Determine the (x, y) coordinate at the center of the cell enclosing the given text.  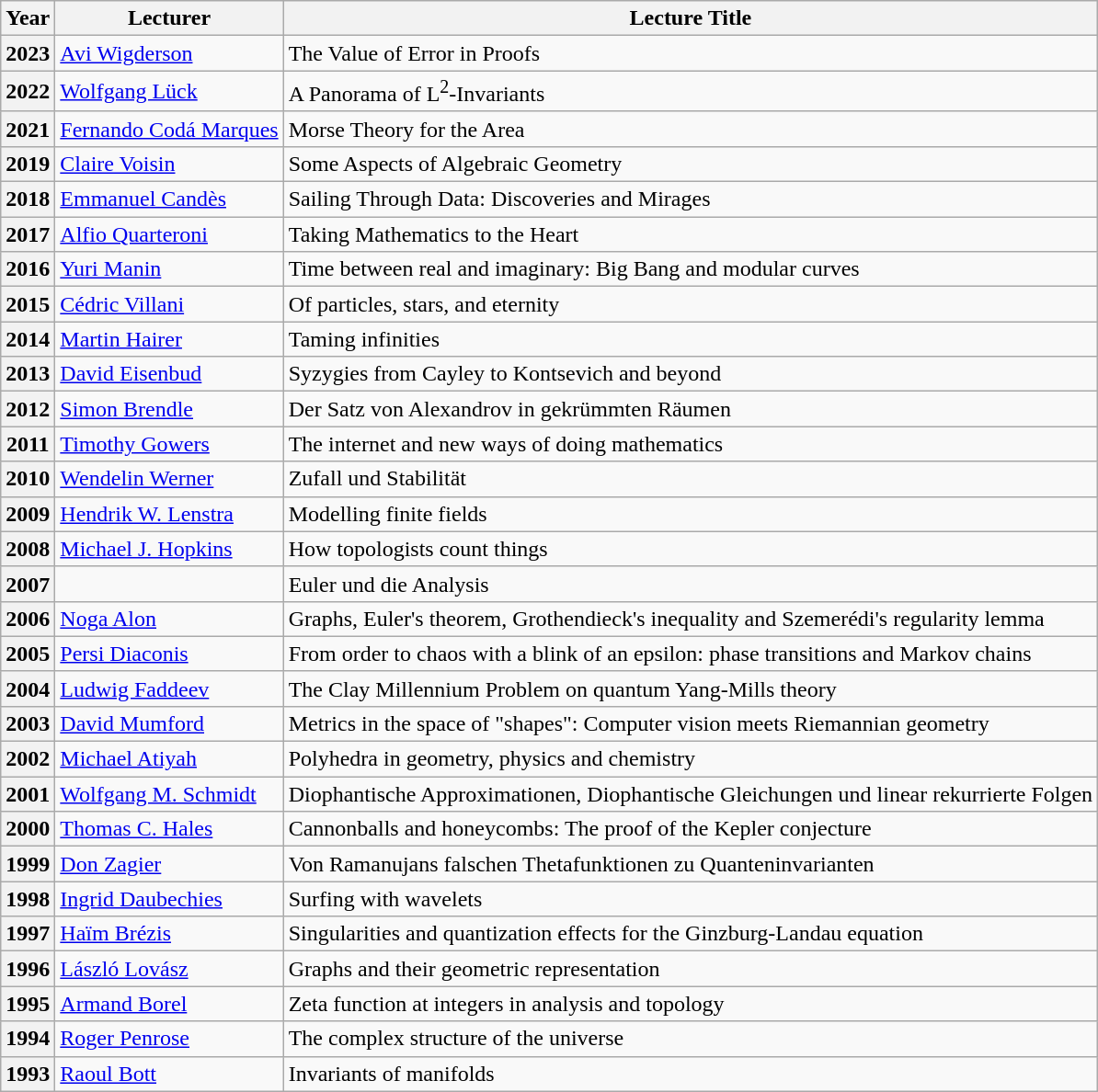
Thomas C. Hales (169, 829)
2011 (28, 444)
Von Ramanujans falschen Thetafunktionen zu Quanteninvarianten (690, 864)
Modelling finite fields (690, 514)
Simon Brendle (169, 409)
Emmanuel Candès (169, 199)
Alfio Quarteroni (169, 234)
Syzygies from Cayley to Kontsevich and beyond (690, 374)
Cannonballs and honeycombs: The proof of the Kepler conjecture (690, 829)
2019 (28, 164)
Raoul Bott (169, 1074)
Der Satz von Alexandrov in gekrümmten Räumen (690, 409)
2008 (28, 549)
2004 (28, 688)
2007 (28, 584)
Surfing with wavelets (690, 899)
Haïm Brézis (169, 934)
1994 (28, 1039)
Euler und die Analysis (690, 584)
2010 (28, 479)
Wolfgang M. Schmidt (169, 794)
2003 (28, 723)
Ingrid Daubechies (169, 899)
Zufall und Stabilität (690, 479)
2016 (28, 269)
Some Aspects of Algebraic Geometry (690, 164)
Metrics in the space of "shapes": Computer vision meets Riemannian geometry (690, 723)
1993 (28, 1074)
1996 (28, 969)
1995 (28, 1004)
Invariants of manifolds (690, 1074)
Taming infinities (690, 339)
The complex structure of the universe (690, 1039)
Noga Alon (169, 619)
2002 (28, 759)
From order to chaos with a blink of an epsilon: phase transitions and Markov chains (690, 654)
A Panorama of L2-Invariants (690, 92)
Of particles, stars, and eternity (690, 304)
2000 (28, 829)
2006 (28, 619)
The Clay Millennium Problem on quantum Yang-Mills theory (690, 688)
Don Zagier (169, 864)
Claire Voisin (169, 164)
Hendrik W. Lenstra (169, 514)
2005 (28, 654)
The internet and new ways of doing mathematics (690, 444)
Ludwig Faddeev (169, 688)
2023 (28, 53)
Michael Atiyah (169, 759)
Taking Mathematics to the Heart (690, 234)
Wendelin Werner (169, 479)
Graphs, Euler's theorem, Grothendieck's inequality and Szemerédi's regularity lemma (690, 619)
David Mumford (169, 723)
Fernando Codá Marques (169, 129)
Time between real and imaginary: Big Bang and modular curves (690, 269)
Roger Penrose (169, 1039)
2001 (28, 794)
László Lovász (169, 969)
Diophantische Approximationen, Diophantische Gleichungen und linear rekurrierte Folgen (690, 794)
Polyhedra in geometry, physics and chemistry (690, 759)
David Eisenbud (169, 374)
Martin Hairer (169, 339)
2012 (28, 409)
1998 (28, 899)
Michael J. Hopkins (169, 549)
Timothy Gowers (169, 444)
2013 (28, 374)
Avi Wigderson (169, 53)
Lecturer (169, 18)
1999 (28, 864)
Cédric Villani (169, 304)
2017 (28, 234)
2018 (28, 199)
Yuri Manin (169, 269)
Morse Theory for the Area (690, 129)
Lecture Title (690, 18)
Graphs and their geometric representation (690, 969)
1997 (28, 934)
Persi Diaconis (169, 654)
Year (28, 18)
Singularities and quantization effects for the Ginzburg-Landau equation (690, 934)
Sailing Through Data: Discoveries and Mirages (690, 199)
2021 (28, 129)
Armand Borel (169, 1004)
2009 (28, 514)
2015 (28, 304)
Zeta function at integers in analysis and topology (690, 1004)
Wolfgang Lück (169, 92)
2022 (28, 92)
How topologists count things (690, 549)
The Value of Error in Proofs (690, 53)
2014 (28, 339)
